From the cell containing the given text, extract its center point as (x, y) coordinate. 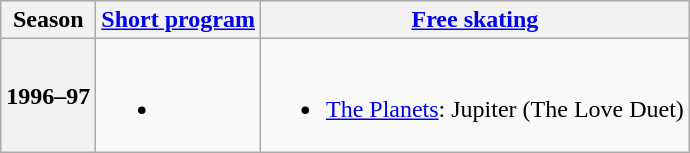
Free skating (474, 20)
The Planets: Jupiter (The Love Duet) (474, 96)
1996–97 (48, 96)
Short program (178, 20)
Season (48, 20)
